Provide the (x, y) coordinate of the cell's center where the given text is located.  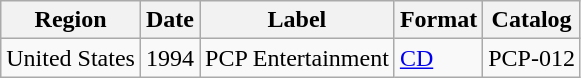
CD (438, 58)
Region (71, 20)
Catalog (532, 20)
Format (438, 20)
PCP Entertainment (298, 58)
United States (71, 58)
1994 (170, 58)
Label (298, 20)
Date (170, 20)
PCP-012 (532, 58)
